Find where the given text appears and provide that cell's center as (X, Y) coordinate. 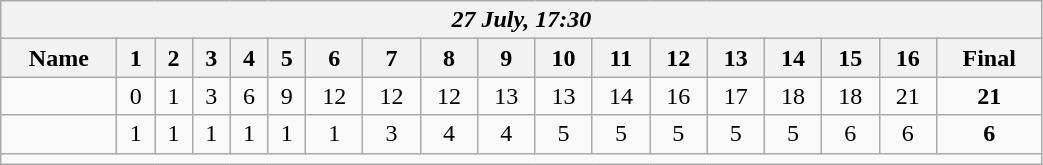
17 (736, 96)
Name (59, 58)
8 (448, 58)
0 (136, 96)
7 (392, 58)
11 (620, 58)
2 (174, 58)
10 (564, 58)
Final (989, 58)
27 July, 17:30 (522, 20)
15 (850, 58)
